Return the (x, y) coordinate for the center point of the cell that contains the specified text.  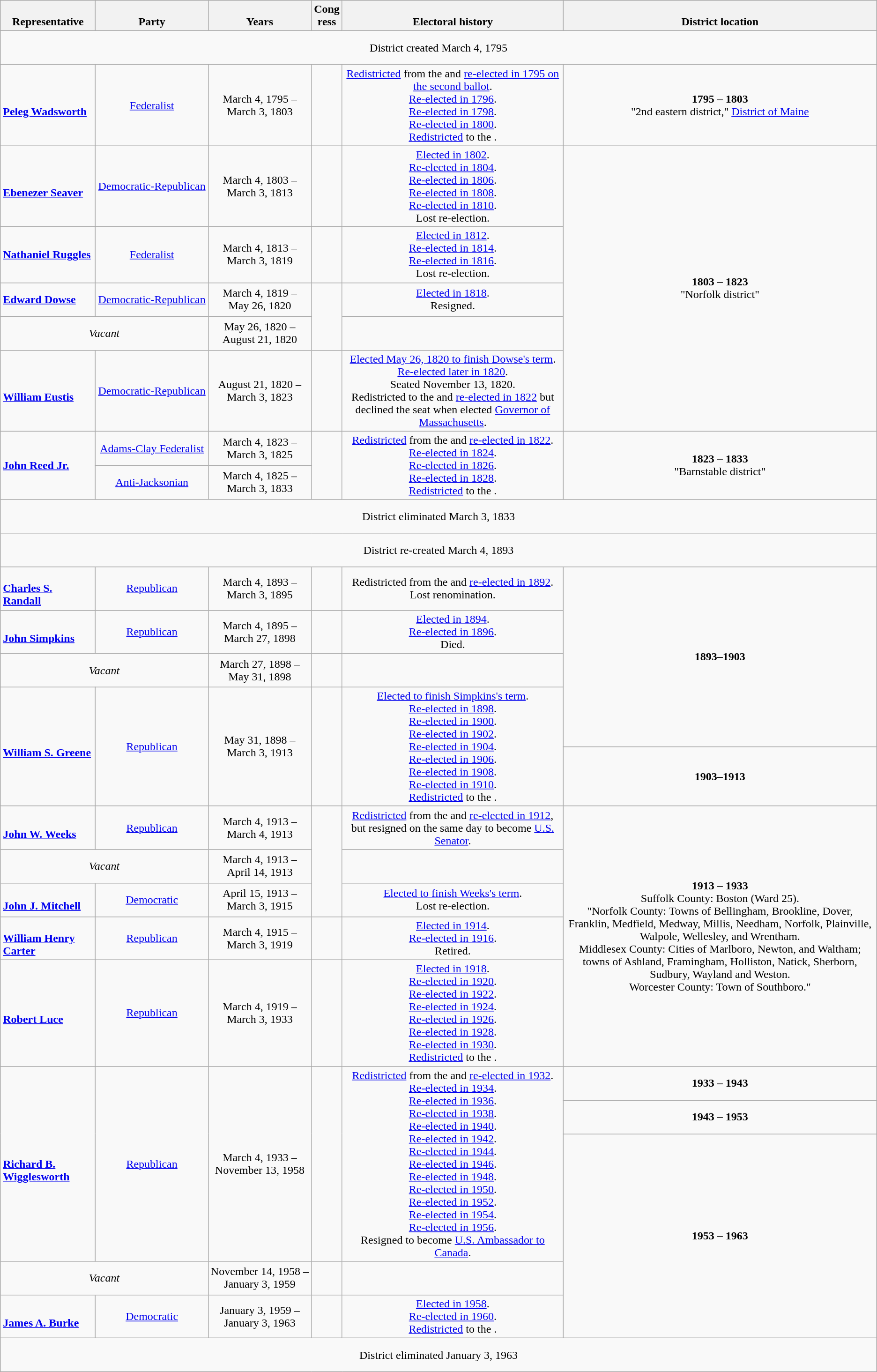
Redistricted from the and re-elected in 1795 on the second ballot.Re-elected in 1796.Re-elected in 1798.Re-elected in 1800.Redistricted to the . (453, 105)
1933 – 1943 (720, 1083)
Richard B. Wigglesworth (48, 1164)
John J. Mitchell (48, 900)
Redistricted from the and re-elected in 1912, but resigned on the same day to become U.S. Senator. (453, 828)
March 4, 1919 –March 3, 1933 (260, 1013)
March 4, 1813 –March 3, 1819 (260, 255)
1795 – 1803"2nd eastern district," District of Maine (720, 105)
Redistricted from the and re-elected in 1892.Lost renomination. (453, 589)
Peleg Wadsworth (48, 105)
Elected in 1958.Re-elected in 1960.Redistricted to the . (453, 1317)
Congress (327, 16)
May 31, 1898 –March 3, 1913 (260, 746)
March 4, 1933 –November 13, 1958 (260, 1164)
March 4, 1795 –March 3, 1803 (260, 105)
District location (720, 16)
John Reed Jr. (48, 465)
1803 – 1823"Norfolk district" (720, 289)
March 4, 1803 –March 3, 1813 (260, 186)
District re-created March 4, 1893 (438, 550)
Representative (48, 16)
Elected in 1914.Re-elected in 1916.Retired. (453, 938)
November 14, 1958 –January 3, 1959 (260, 1278)
Robert Luce (48, 1013)
March 4, 1825 –March 3, 1833 (260, 483)
Electoral history (453, 16)
James A. Burke (48, 1317)
William Henry Carter (48, 938)
Years (260, 16)
August 21, 1820 –March 3, 1823 (260, 391)
1893–1903 (720, 657)
Charles S. Randall (48, 589)
District created March 4, 1795 (438, 48)
March 27, 1898 –May 31, 1898 (260, 670)
Redistricted from the and re-elected in 1822.Re-elected in 1824.Re-elected in 1826.Re-elected in 1828.Redistricted to the . (453, 465)
March 4, 1895 –March 27, 1898 (260, 632)
1823 – 1833"Barnstable district" (720, 465)
1953 – 1963 (720, 1236)
March 4, 1915 –March 3, 1919 (260, 938)
March 4, 1913 –April 14, 1913 (260, 866)
Anti-Jacksonian (152, 483)
District eliminated January 3, 1963 (438, 1355)
Adams-Clay Federalist (152, 448)
1903–1913 (720, 776)
Nathaniel Ruggles (48, 255)
January 3, 1959 –January 3, 1963 (260, 1317)
Edward Dowse (48, 299)
John W. Weeks (48, 828)
Party (152, 16)
March 4, 1819 –May 26, 1820 (260, 299)
Elected in 1812.Re-elected in 1814.Re-elected in 1816.Lost re-election. (453, 255)
John Simpkins (48, 632)
Elected in 1802.Re-elected in 1804.Re-elected in 1806.Re-elected in 1808.Re-elected in 1810.Lost re-election. (453, 186)
Ebenezer Seaver (48, 186)
Elected in 1894.Re-elected in 1896.Died. (453, 632)
April 15, 1913 –March 3, 1915 (260, 900)
William Eustis (48, 391)
May 26, 1820 –August 21, 1820 (260, 333)
Elected to finish Weeks's term.Lost re-election. (453, 900)
District eliminated March 3, 1833 (438, 516)
March 4, 1913 –March 4, 1913 (260, 828)
March 4, 1893 –March 3, 1895 (260, 589)
William S. Greene (48, 746)
1943 – 1953 (720, 1117)
Elected in 1818.Resigned. (453, 299)
March 4, 1823 –March 3, 1825 (260, 448)
